Find where the given text appears and provide that cell's center as (X, Y) coordinate. 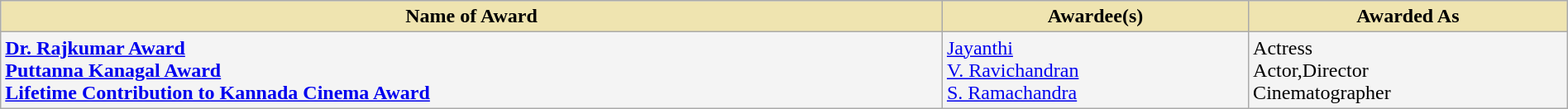
Dr. Rajkumar AwardPuttanna Kanagal AwardLifetime Contribution to Kannada Cinema Award (471, 70)
Awardee(s) (1095, 17)
Name of Award (471, 17)
JayanthiV. RavichandranS. Ramachandra (1095, 70)
ActressActor,DirectorCinematographer (1408, 70)
Awarded As (1408, 17)
